Capture the cell that displays the provided text and extract its (X, Y) central coordinate. 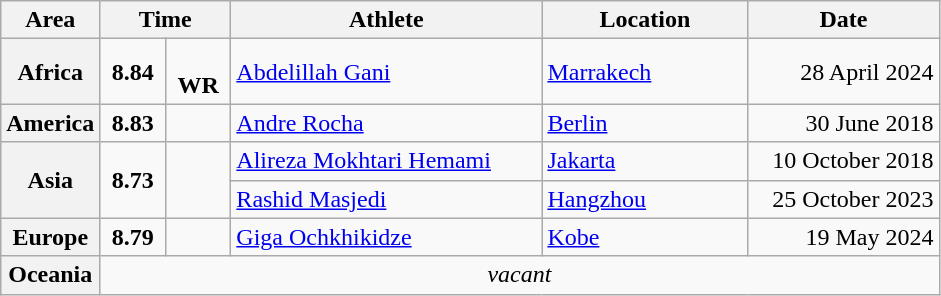
WR (198, 72)
Area (50, 20)
Berlin (645, 123)
8.73 (133, 180)
Jakarta (645, 161)
25 October 2023 (844, 199)
Athlete (386, 20)
28 April 2024 (844, 72)
Europe (50, 237)
Location (645, 20)
Africa (50, 72)
America (50, 123)
Hangzhou (645, 199)
30 June 2018 (844, 123)
8.79 (133, 237)
8.84 (133, 72)
Marrakech (645, 72)
10 October 2018 (844, 161)
Giga Ochkhikidze (386, 237)
Date (844, 20)
Time (166, 20)
8.83 (133, 123)
Asia (50, 180)
Abdelillah Gani (386, 72)
Andre Rocha (386, 123)
Rashid Masjedi (386, 199)
Alireza Mokhtari Hemami (386, 161)
Oceania (50, 275)
19 May 2024 (844, 237)
Kobe (645, 237)
vacant (520, 275)
